Search for the cell housing the specified text and yield its [x, y] center coordinate. 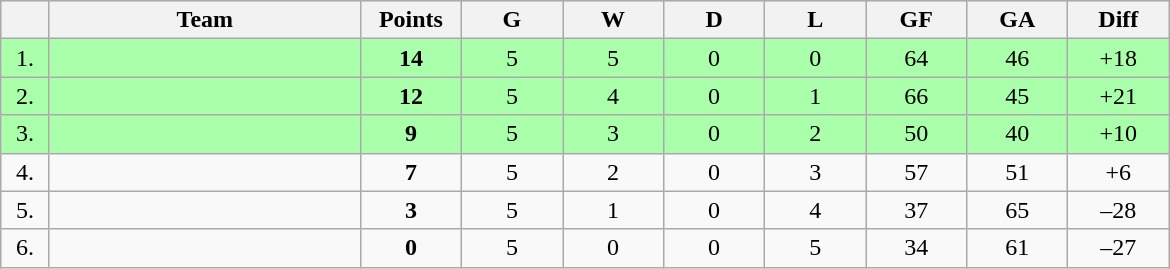
1. [26, 58]
37 [916, 210]
9 [410, 134]
–28 [1118, 210]
+6 [1118, 172]
14 [410, 58]
61 [1018, 248]
5. [26, 210]
40 [1018, 134]
50 [916, 134]
W [612, 20]
64 [916, 58]
GF [916, 20]
7 [410, 172]
65 [1018, 210]
+21 [1118, 96]
66 [916, 96]
L [816, 20]
GA [1018, 20]
6. [26, 248]
2. [26, 96]
4. [26, 172]
G [512, 20]
12 [410, 96]
+18 [1118, 58]
Team [204, 20]
3. [26, 134]
45 [1018, 96]
D [714, 20]
+10 [1118, 134]
Diff [1118, 20]
57 [916, 172]
–27 [1118, 248]
Points [410, 20]
34 [916, 248]
51 [1018, 172]
46 [1018, 58]
